Return the [x, y] coordinate for the center point of the cell that contains the specified text.  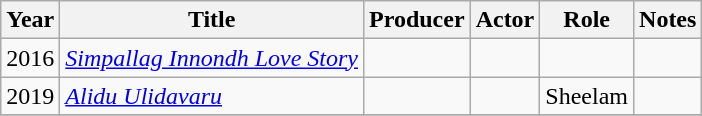
Simpallag Innondh Love Story [212, 58]
Notes [668, 20]
Role [587, 20]
Actor [505, 20]
Alidu Ulidavaru [212, 96]
2019 [30, 96]
2016 [30, 58]
Title [212, 20]
Producer [418, 20]
Sheelam [587, 96]
Year [30, 20]
